Scan for the cell matching the given text and deliver its [x, y] coordinate at center. 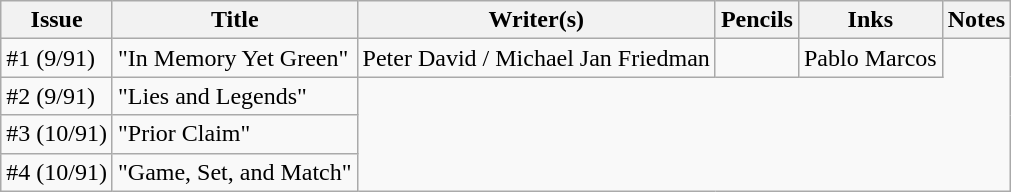
Issue [57, 20]
"Game, Set, and Match" [234, 172]
Notes [976, 20]
#2 (9/91) [57, 96]
"In Memory Yet Green" [234, 58]
Pablo Marcos [870, 58]
Pencils [756, 20]
#1 (9/91) [57, 58]
Title [234, 20]
"Prior Claim" [234, 134]
#4 (10/91) [57, 172]
"Lies and Legends" [234, 96]
Writer(s) [536, 20]
Peter David / Michael Jan Friedman [536, 58]
Inks [870, 20]
#3 (10/91) [57, 134]
